Output the [X, Y] coordinate of the center of the cell containing the given text.  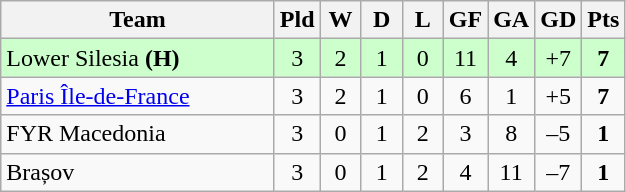
GD [558, 20]
D [382, 20]
Pts [604, 20]
FYR Macedonia [138, 134]
Pld [297, 20]
8 [512, 134]
–7 [558, 172]
+7 [558, 58]
Lower Silesia (H) [138, 58]
–5 [558, 134]
Team [138, 20]
6 [465, 96]
Brașov [138, 172]
+5 [558, 96]
W [340, 20]
GF [465, 20]
L [422, 20]
GA [512, 20]
Paris Île-de-France [138, 96]
